Return [x, y] of the center of cell containing provided text 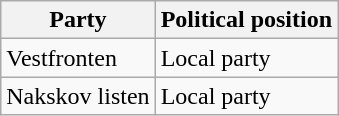
Nakskov listen [78, 96]
Political position [246, 20]
Party [78, 20]
Vestfronten [78, 58]
